Capture the cell that displays the provided text and extract its [X, Y] central coordinate. 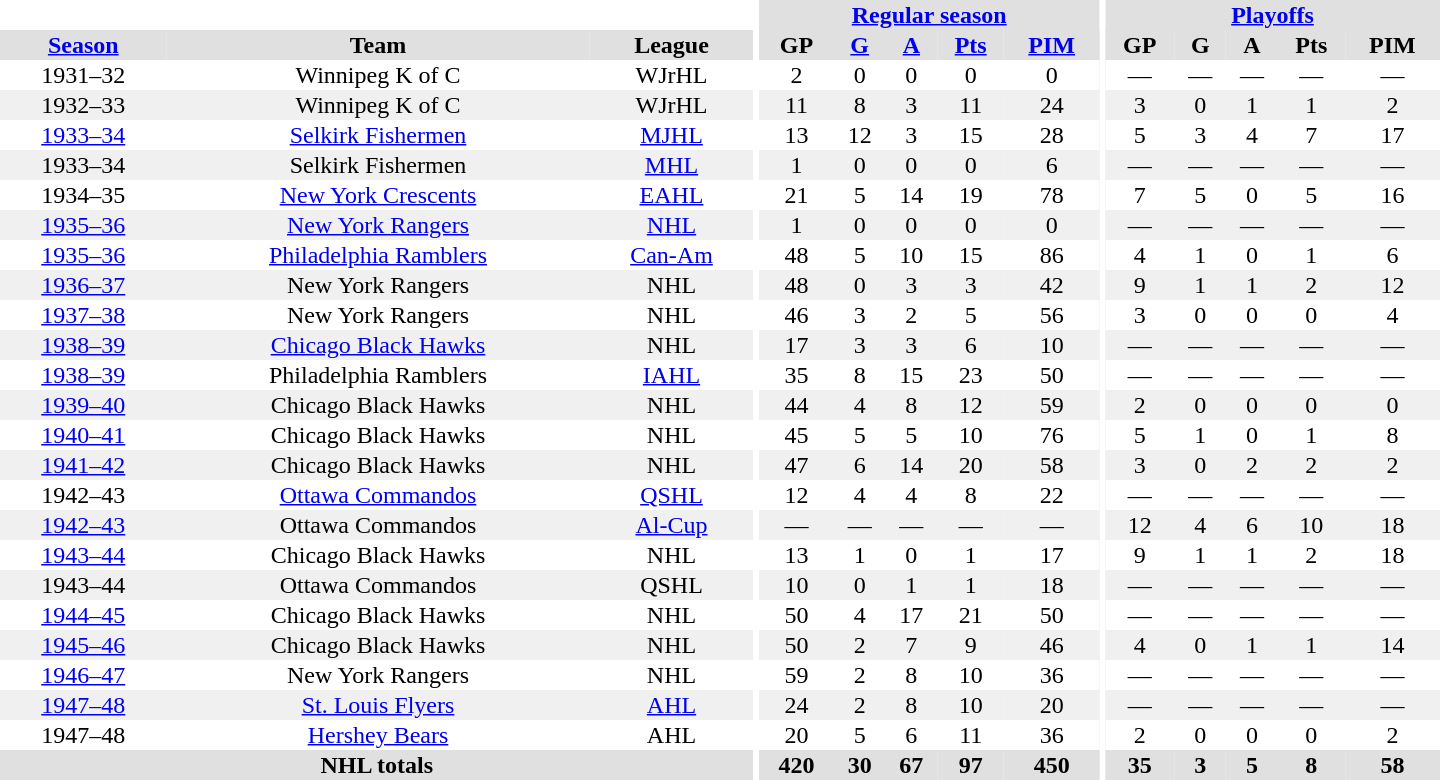
1946–47 [84, 675]
44 [796, 405]
420 [796, 765]
19 [970, 195]
1932–33 [84, 105]
45 [796, 435]
1934–35 [84, 195]
MHL [672, 165]
Season [84, 45]
450 [1052, 765]
56 [1052, 315]
MJHL [672, 135]
1941–42 [84, 465]
67 [912, 765]
Can-Am [672, 255]
78 [1052, 195]
76 [1052, 435]
IAHL [672, 375]
1945–46 [84, 645]
47 [796, 465]
22 [1052, 495]
League [672, 45]
New York Crescents [378, 195]
Team [378, 45]
St. Louis Flyers [378, 705]
1940–41 [84, 435]
30 [860, 765]
Hershey Bears [378, 735]
Regular season [929, 15]
NHL totals [376, 765]
1937–38 [84, 315]
1936–37 [84, 285]
16 [1392, 195]
Playoffs [1272, 15]
1944–45 [84, 615]
1931–32 [84, 75]
97 [970, 765]
1939–40 [84, 405]
Al-Cup [672, 525]
42 [1052, 285]
23 [970, 375]
86 [1052, 255]
28 [1052, 135]
EAHL [672, 195]
